Pinpoint the cell where the given text exists, returning its [x, y] midpoint coordinate. 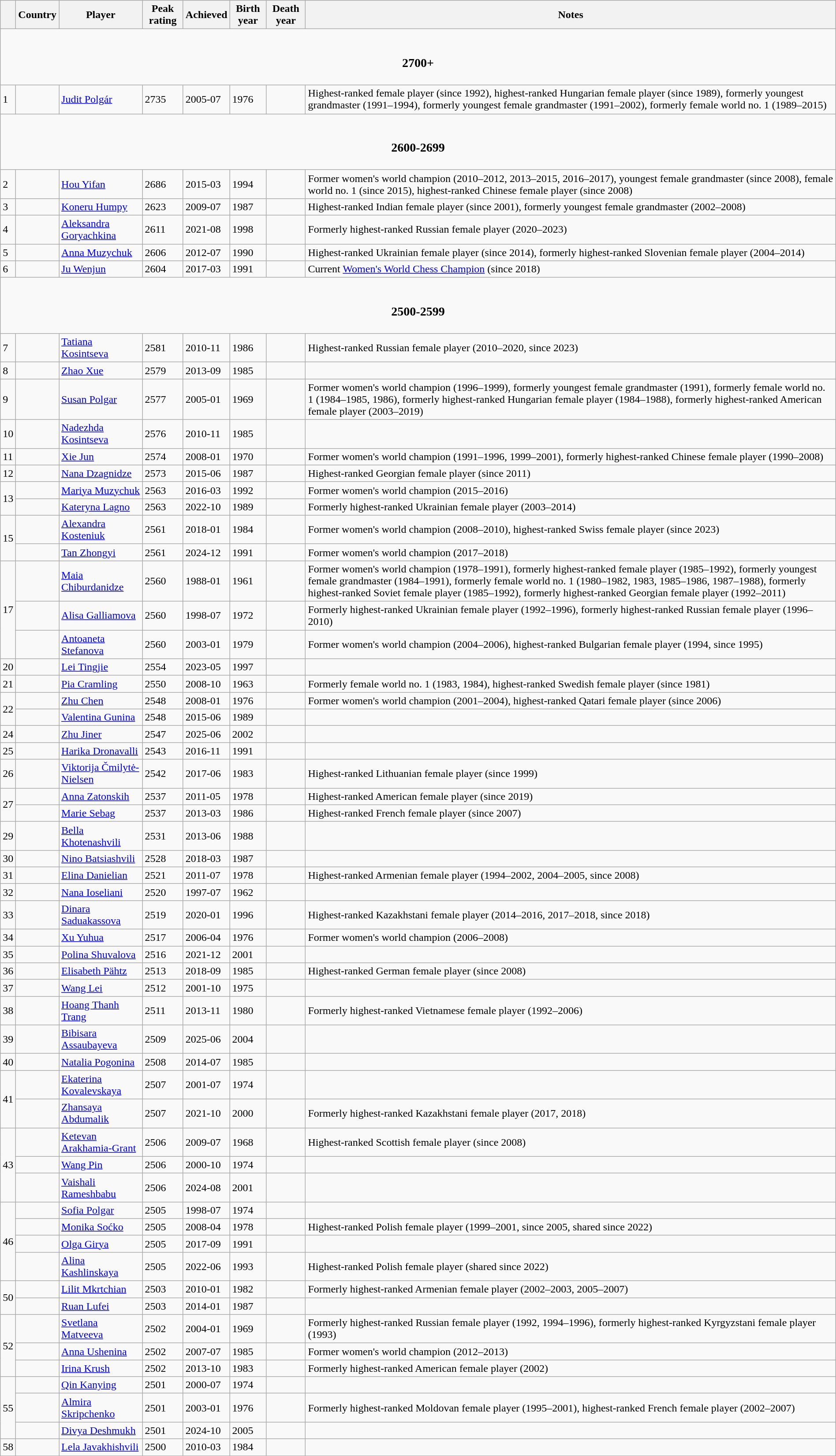
2005-07 [206, 100]
2013-10 [206, 1368]
2011-07 [206, 875]
1962 [248, 892]
6 [8, 269]
2005-01 [206, 399]
Highest-ranked Armenian female player (1994–2002, 2004–2005, since 2008) [571, 875]
1997 [248, 667]
Formerly highest-ranked Russian female player (1992, 1994–1996), formerly highest-ranked Kyrgyzstani female player (1993) [571, 1329]
13 [8, 498]
35 [8, 955]
Death year [286, 15]
9 [8, 399]
Former women's world champion (2017–2018) [571, 552]
34 [8, 938]
2500 [163, 1447]
30 [8, 858]
2010-01 [206, 1289]
2017-09 [206, 1244]
1988 [248, 836]
1988-01 [206, 581]
2023-05 [206, 667]
Hoang Thanh Trang [101, 1011]
Player [101, 15]
43 [8, 1165]
17 [8, 609]
22 [8, 709]
2606 [163, 253]
Olga Girya [101, 1244]
2013-03 [206, 813]
Highest-ranked French female player (since 2007) [571, 813]
Svetlana Matveeva [101, 1329]
3 [8, 207]
2006-04 [206, 938]
Lilit Mkrtchian [101, 1289]
2001-10 [206, 988]
2010-03 [206, 1447]
Formerly highest-ranked Vietnamese female player (1992–2006) [571, 1011]
2581 [163, 348]
1963 [248, 684]
Vaishali Rameshbabu [101, 1187]
Birth year [248, 15]
1996 [248, 915]
2512 [163, 988]
2509 [163, 1039]
Zhu Chen [101, 701]
Former women's world champion (2012–2013) [571, 1352]
Highest-ranked German female player (since 2008) [571, 971]
Formerly highest-ranked Ukrainian female player (1992–1996), formerly highest-ranked Russian female player (1996–2010) [571, 616]
Highest-ranked Polish female player (shared since 2022) [571, 1267]
26 [8, 774]
Xu Yuhua [101, 938]
Peak rating [163, 15]
Harika Dronavalli [101, 751]
Anna Ushenina [101, 1352]
12 [8, 473]
1968 [248, 1142]
1994 [248, 184]
Dinara Saduakassova [101, 915]
Country [37, 15]
24 [8, 734]
Natalia Pogonina [101, 1062]
Formerly highest-ranked Moldovan female player (1995–2001), highest-ranked French female player (2002–2007) [571, 1408]
Formerly highest-ranked Kazakhstani female player (2017, 2018) [571, 1113]
Judit Polgár [101, 100]
Nino Batsiashvili [101, 858]
38 [8, 1011]
Ju Wenjun [101, 269]
1 [8, 100]
20 [8, 667]
1970 [248, 457]
Formerly highest-ranked Russian female player (2020–2023) [571, 229]
Mariya Muzychuk [101, 490]
2018-03 [206, 858]
2005 [248, 1430]
2021-10 [206, 1113]
Formerly highest-ranked Armenian female player (2002–2003, 2005–2007) [571, 1289]
Achieved [206, 15]
Highest-ranked Indian female player (since 2001), formerly youngest female grandmaster (2002–2008) [571, 207]
2013-09 [206, 371]
11 [8, 457]
46 [8, 1241]
2 [8, 184]
Highest-ranked Ukrainian female player (since 2014), formerly highest-ranked Slovenian female player (2004–2014) [571, 253]
2022-10 [206, 507]
2000-07 [206, 1385]
Current Women's World Chess Champion (since 2018) [571, 269]
15 [8, 538]
Pia Cramling [101, 684]
25 [8, 751]
2516 [163, 955]
Zhao Xue [101, 371]
40 [8, 1062]
2521 [163, 875]
2008-04 [206, 1227]
Wang Lei [101, 988]
36 [8, 971]
2611 [163, 229]
Highest-ranked Polish female player (1999–2001, since 2005, shared since 2022) [571, 1227]
1972 [248, 616]
2554 [163, 667]
Former women's world champion (1991–1996, 1999–2001), formerly highest-ranked Chinese female player (1990–2008) [571, 457]
2574 [163, 457]
2600-2699 [418, 142]
2579 [163, 371]
2018-01 [206, 530]
52 [8, 1346]
Nadezhda Kosintseva [101, 434]
2543 [163, 751]
58 [8, 1447]
Monika Soćko [101, 1227]
2016-11 [206, 751]
2004-01 [206, 1329]
2021-08 [206, 229]
Almira Skripchenko [101, 1408]
Xie Jun [101, 457]
Nana Ioseliani [101, 892]
2018-09 [206, 971]
27 [8, 805]
Tatiana Kosintseva [101, 348]
Ruan Lufei [101, 1306]
55 [8, 1408]
1980 [248, 1011]
1993 [248, 1267]
2004 [248, 1039]
2024-12 [206, 552]
Kateryna Lagno [101, 507]
1992 [248, 490]
2017-06 [206, 774]
Formerly highest-ranked Ukrainian female player (2003–2014) [571, 507]
Former women's world champion (2004–2006), highest-ranked Bulgarian female player (1994, since 1995) [571, 644]
2500-2599 [418, 306]
Antoaneta Stefanova [101, 644]
2011-05 [206, 796]
Marie Sebag [101, 813]
Highest-ranked Scottish female player (since 2008) [571, 1142]
41 [8, 1099]
Viktorija Čmilytė-Nielsen [101, 774]
21 [8, 684]
2008-10 [206, 684]
2012-07 [206, 253]
2531 [163, 836]
Tan Zhongyi [101, 552]
2000 [248, 1113]
Bibisara Assaubayeva [101, 1039]
Hou Yifan [101, 184]
2013-06 [206, 836]
2686 [163, 184]
2020-01 [206, 915]
2573 [163, 473]
Alina Kashlinskaya [101, 1267]
Highest-ranked Lithuanian female player (since 1999) [571, 774]
1979 [248, 644]
Alisa Galliamova [101, 616]
1982 [248, 1289]
2016-03 [206, 490]
37 [8, 988]
Aleksandra Goryachkina [101, 229]
10 [8, 434]
Zhu Jiner [101, 734]
2513 [163, 971]
Valentina Gunina [101, 717]
Maia Chiburdanidze [101, 581]
Koneru Humpy [101, 207]
2021-12 [206, 955]
1997-07 [206, 892]
Lela Javakhishvili [101, 1447]
2014-07 [206, 1062]
Elisabeth Pähtz [101, 971]
50 [8, 1298]
Former women's world champion (2008–2010), highest-ranked Swiss female player (since 2023) [571, 530]
Former women's world champion (2001–2004), highest-ranked Qatari female player (since 2006) [571, 701]
Notes [571, 15]
2700+ [418, 57]
33 [8, 915]
2508 [163, 1062]
2007-07 [206, 1352]
2542 [163, 774]
2511 [163, 1011]
32 [8, 892]
1975 [248, 988]
Sofia Polgar [101, 1210]
2015-03 [206, 184]
2623 [163, 207]
2013-11 [206, 1011]
Former women's world champion (2015–2016) [571, 490]
Formerly highest-ranked American female player (2002) [571, 1368]
29 [8, 836]
Qin Kanying [101, 1385]
2022-06 [206, 1267]
Ekaterina Kovalevskaya [101, 1085]
2024-10 [206, 1430]
Susan Polgar [101, 399]
1998 [248, 229]
8 [8, 371]
Alexandra Kosteniuk [101, 530]
2024-08 [206, 1187]
2547 [163, 734]
31 [8, 875]
Anna Muzychuk [101, 253]
2017-03 [206, 269]
2002 [248, 734]
2001-07 [206, 1085]
1961 [248, 581]
2520 [163, 892]
Highest-ranked Russian female player (2010–2020, since 2023) [571, 348]
2577 [163, 399]
2519 [163, 915]
7 [8, 348]
Divya Deshmukh [101, 1430]
Lei Tingjie [101, 667]
2735 [163, 100]
Wang Pin [101, 1165]
Highest-ranked Kazakhstani female player (2014–2016, 2017–2018, since 2018) [571, 915]
Formerly female world no. 1 (1983, 1984), highest-ranked Swedish female player (since 1981) [571, 684]
Former women's world champion (2006–2008) [571, 938]
2014-01 [206, 1306]
5 [8, 253]
2000-10 [206, 1165]
Anna Zatonskih [101, 796]
Irina Krush [101, 1368]
2576 [163, 434]
Polina Shuvalova [101, 955]
Elina Danielian [101, 875]
Zhansaya Abdumalik [101, 1113]
Bella Khotenashvili [101, 836]
39 [8, 1039]
4 [8, 229]
Highest-ranked American female player (since 2019) [571, 796]
Ketevan Arakhamia-Grant [101, 1142]
2550 [163, 684]
2517 [163, 938]
2604 [163, 269]
1990 [248, 253]
Nana Dzagnidze [101, 473]
2528 [163, 858]
Highest-ranked Georgian female player (since 2011) [571, 473]
